Find where the given text appears and provide that cell's center as (X, Y) coordinate. 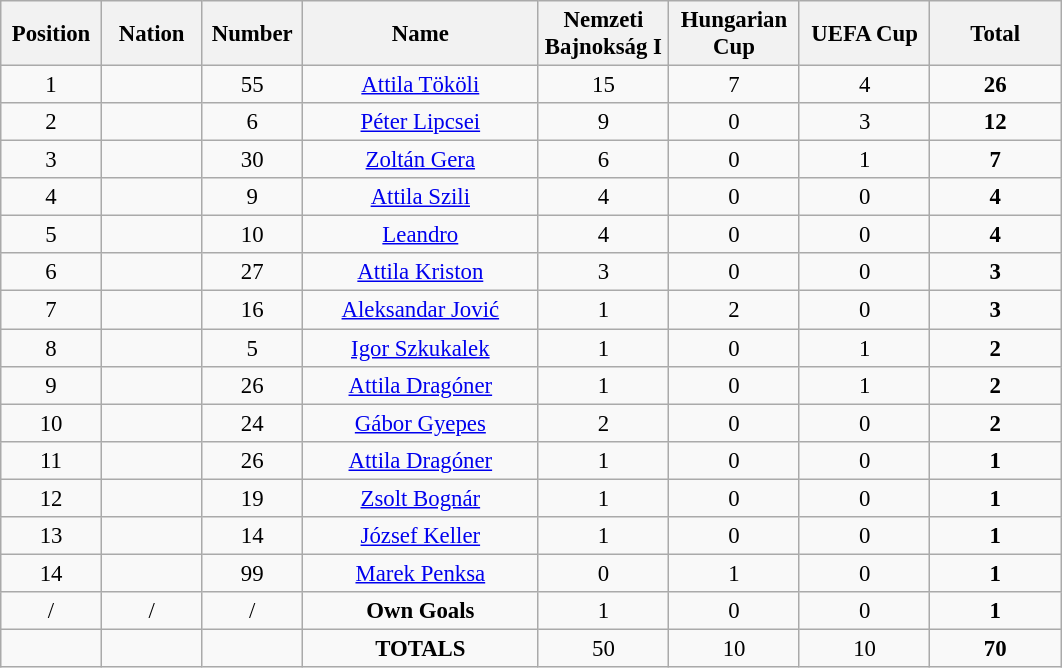
19 (252, 498)
Nemzeti Bajnokság I (604, 34)
Attila Kriston (421, 273)
Name (421, 34)
8 (52, 348)
Position (52, 34)
Attila Szili (421, 197)
Total (996, 34)
55 (252, 85)
Own Goals (421, 611)
70 (996, 648)
50 (604, 648)
Aleksandar Jović (421, 310)
Péter Lipcsei (421, 122)
99 (252, 573)
Nation (152, 34)
15 (604, 85)
16 (252, 310)
Leandro (421, 235)
Marek Penksa (421, 573)
Zoltán Gera (421, 160)
Number (252, 34)
27 (252, 273)
Igor Szkukalek (421, 348)
Hungarian Cup (734, 34)
UEFA Cup (864, 34)
TOTALS (421, 648)
Zsolt Bognár (421, 498)
11 (52, 460)
24 (252, 423)
Attila Tököli (421, 85)
Gábor Gyepes (421, 423)
József Keller (421, 536)
13 (52, 536)
30 (252, 160)
